Output the (x, y) coordinate of the center of the cell containing the given text.  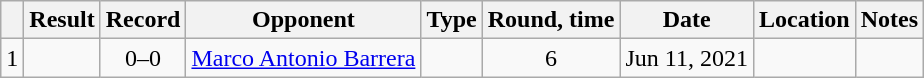
Notes (889, 20)
Result (62, 20)
1 (12, 58)
Round, time (551, 20)
0–0 (143, 58)
Jun 11, 2021 (687, 58)
Location (804, 20)
Marco Antonio Barrera (304, 58)
Type (452, 20)
6 (551, 58)
Date (687, 20)
Opponent (304, 20)
Record (143, 20)
